Pinpoint the cell where the given text exists, returning its [x, y] midpoint coordinate. 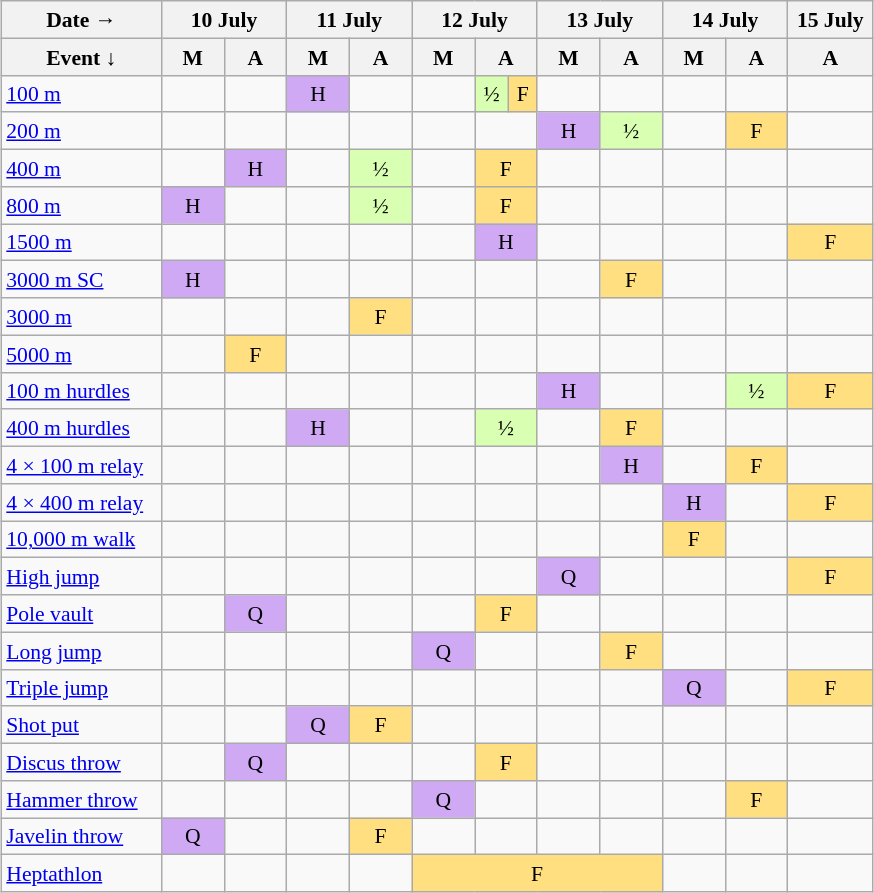
800 m [81, 204]
Date → [81, 20]
Triple jump [81, 688]
Heptathlon [81, 874]
4 × 100 m relay [81, 464]
10 July [224, 20]
High jump [81, 576]
4 × 400 m relay [81, 502]
Pole vault [81, 614]
15 July [830, 20]
400 m hurdles [81, 428]
14 July [724, 20]
200 m [81, 130]
Javelin throw [81, 836]
13 July [600, 20]
100 m hurdles [81, 390]
10,000 m walk [81, 538]
11 July [350, 20]
1500 m [81, 242]
Event ↓ [81, 56]
Hammer throw [81, 798]
Shot put [81, 724]
400 m [81, 168]
3000 m [81, 316]
100 m [81, 94]
Long jump [81, 650]
5000 m [81, 354]
12 July [474, 20]
Discus throw [81, 762]
3000 m SC [81, 280]
